Return the [X, Y] coordinate for the center point of the cell that contains the specified text.  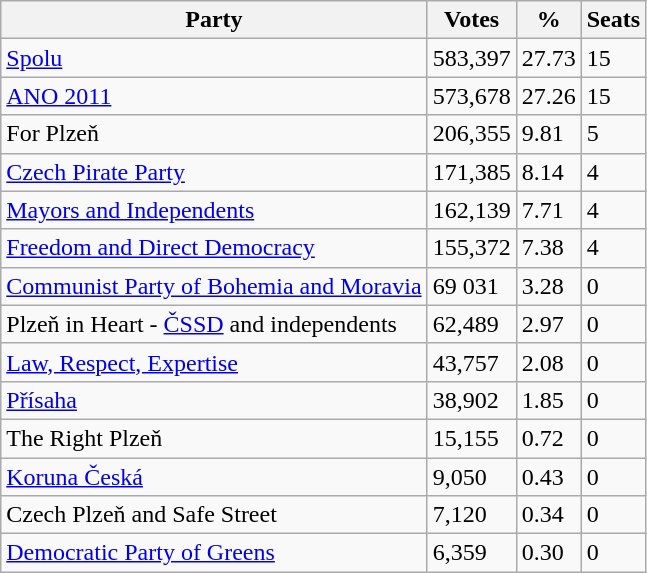
27.26 [548, 96]
9.81 [548, 134]
Law, Respect, Expertise [214, 362]
38,902 [472, 400]
Votes [472, 20]
Přísaha [214, 400]
6,359 [472, 553]
Mayors and Independents [214, 210]
69 031 [472, 286]
2.08 [548, 362]
7,120 [472, 515]
Party [214, 20]
Seats [613, 20]
3.28 [548, 286]
155,372 [472, 248]
7.38 [548, 248]
Koruna Česká [214, 477]
% [548, 20]
0.34 [548, 515]
Plzeň in Heart - ČSSD and independents [214, 324]
The Right Plzeň [214, 438]
Czech Pirate Party [214, 172]
0.30 [548, 553]
162,139 [472, 210]
43,757 [472, 362]
573,678 [472, 96]
Communist Party of Bohemia and Moravia [214, 286]
5 [613, 134]
2.97 [548, 324]
0.72 [548, 438]
Czech Plzeň and Safe Street [214, 515]
0.43 [548, 477]
For Plzeň [214, 134]
206,355 [472, 134]
8.14 [548, 172]
27.73 [548, 58]
7.71 [548, 210]
171,385 [472, 172]
1.85 [548, 400]
Spolu [214, 58]
583,397 [472, 58]
Freedom and Direct Democracy [214, 248]
15,155 [472, 438]
ANO 2011 [214, 96]
Democratic Party of Greens [214, 553]
62,489 [472, 324]
9,050 [472, 477]
